Find where the given text appears and provide that cell's center as [X, Y] coordinate. 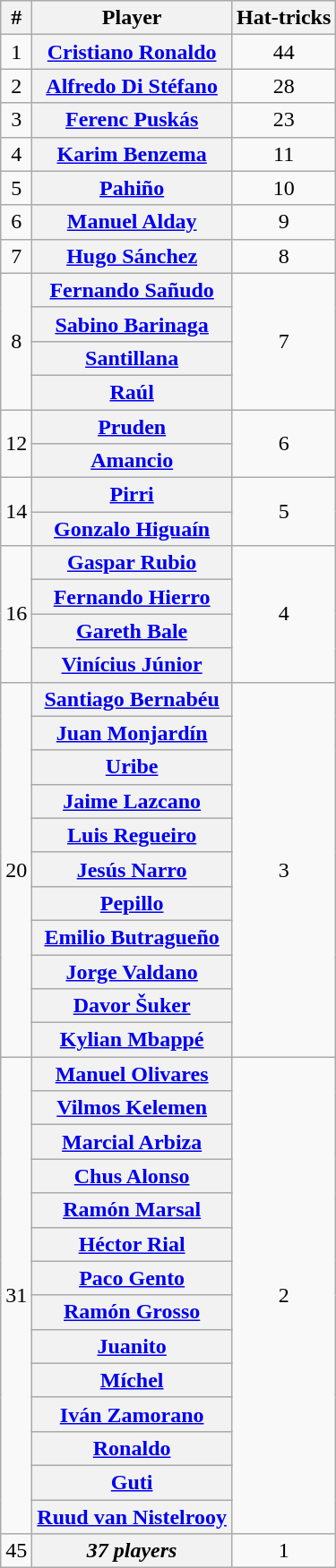
10 [283, 188]
44 [283, 52]
Luis Regueiro [133, 835]
Paco Gento [133, 1278]
Karim Benzema [133, 154]
Gareth Bale [133, 631]
Jesús Narro [133, 869]
37 players [133, 1551]
Kylian Mbappé [133, 1040]
Juanito [133, 1346]
11 [283, 154]
Chus Alonso [133, 1176]
14 [16, 512]
Player [133, 18]
Marcial Arbiza [133, 1142]
Ronaldo [133, 1448]
Pruden [133, 427]
Jorge Valdano [133, 971]
Santillana [133, 358]
Gonzalo Higuaín [133, 529]
Iván Zamorano [133, 1414]
Davor Šuker [133, 1006]
Hat-tricks [283, 18]
Alfredo Di Stéfano [133, 86]
Santiago Bernabéu [133, 699]
Cristiano Ronaldo [133, 52]
Pahiño [133, 188]
Uribe [133, 767]
Gaspar Rubio [133, 563]
Raúl [133, 392]
Emilio Butragueño [133, 937]
12 [16, 444]
28 [283, 86]
Amancio [133, 461]
Juan Monjardín [133, 733]
Guti [133, 1482]
Héctor Rial [133, 1244]
Ramón Grosso [133, 1312]
Ramón Marsal [133, 1210]
16 [16, 614]
31 [16, 1296]
Vilmos Kelemen [133, 1108]
Hugo Sánchez [133, 256]
Sabino Barinaga [133, 324]
Fernando Sañudo [133, 290]
Jaime Lazcano [133, 801]
Ferenc Puskás [133, 120]
Fernando Hierro [133, 597]
Manuel Alday [133, 222]
Pirri [133, 495]
Ruud van Nistelrooy [133, 1517]
# [16, 18]
23 [283, 120]
Manuel Olivares [133, 1074]
9 [283, 222]
45 [16, 1551]
20 [16, 870]
Pepillo [133, 903]
Míchel [133, 1380]
Vinícius Júnior [133, 665]
